Determine the [X, Y] coordinate at the center of the cell enclosing the given text.  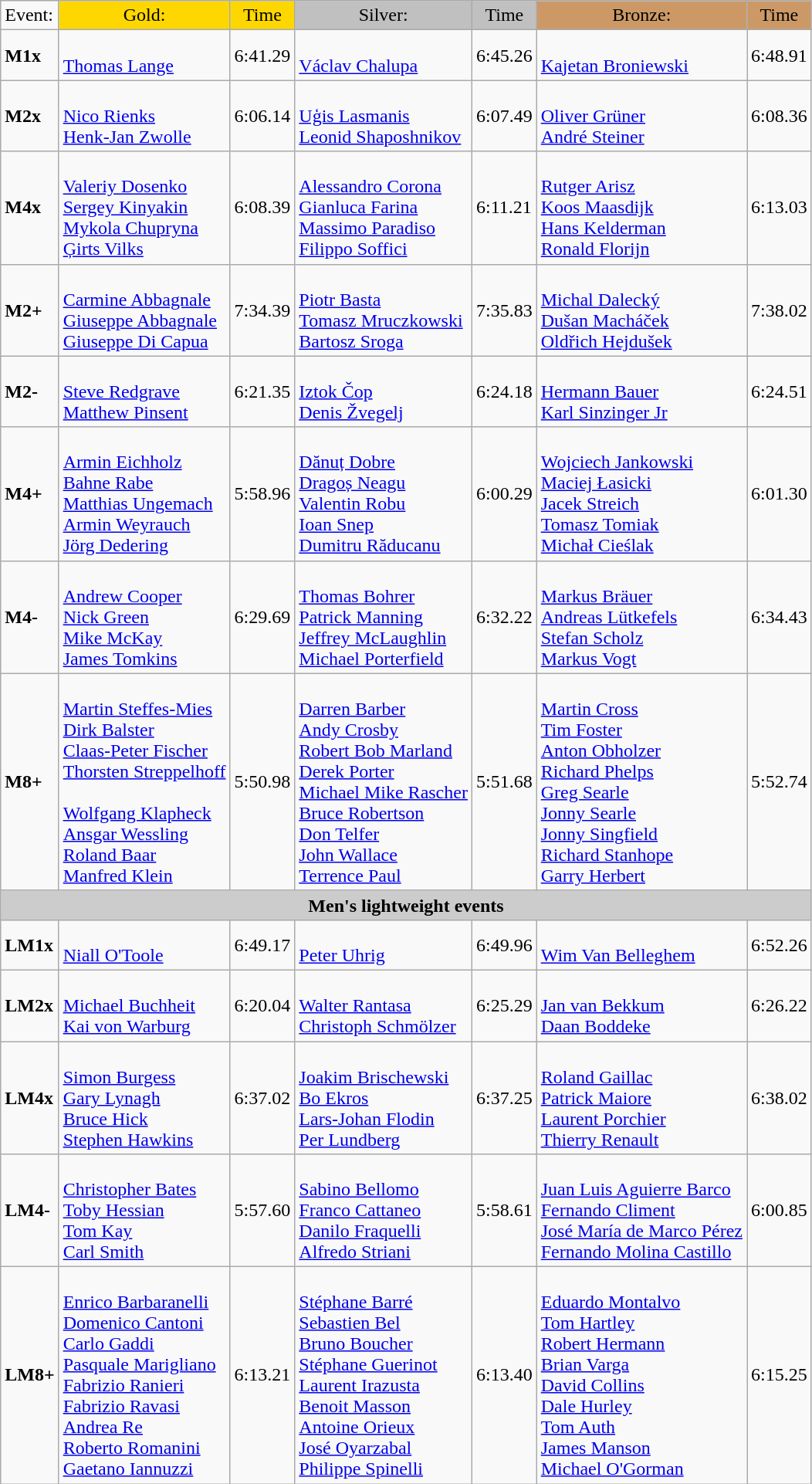
6:00.85 [780, 1211]
Men's lightweight events [406, 905]
7:38.02 [780, 310]
M2- [29, 391]
7:34.39 [262, 310]
Carmine Abbagnale Giuseppe Abbagnale Giuseppe Di Capua [144, 310]
6:52.26 [780, 945]
6:08.39 [262, 208]
M2+ [29, 310]
6:07.49 [504, 116]
Thomas Bohrer Patrick Manning Jeffrey McLaughlin Michael Porterfield [384, 617]
5:58.96 [262, 494]
Christopher Bates Toby Hessian Tom Kay Carl Smith [144, 1211]
6:25.29 [504, 1005]
Juan Luis Aguierre Barco Fernando Climent José María de Marco Pérez Fernando Molina Castillo [641, 1211]
Martin Steffes-Mies Dirk Balster Claas-Peter FischerThorsten Streppelhoff Wolfgang Klapheck Ansgar Wessling Roland BaarManfred Klein [144, 781]
M1x [29, 56]
Enrico Barbaranelli Domenico Cantoni Carlo Gaddi Pasquale Marigliano Fabrizio Ranieri Fabrizio Ravasi Andrea Re Roberto Romanini Gaetano Iannuzzi [144, 1376]
Darren Barber Andy Crosby Robert Bob Marland Derek Porter Michael Mike Rascher Bruce Robertson Don Telfer John Wallace Terrence Paul [384, 781]
6:24.18 [504, 391]
Peter Uhrig [384, 945]
Thomas Lange [144, 56]
Eduardo Montalvo Tom Hartley Robert Hermann Brian Varga David Collins Dale Hurley Tom Auth James Manson Michael O'Gorman [641, 1376]
M4+ [29, 494]
Andrew Cooper Nick Green Mike McKay James Tomkins [144, 617]
M2x [29, 116]
5:52.74 [780, 781]
Armin Eichholz Bahne Rabe Matthias Ungemach Armin Weyrauch Jörg Dedering [144, 494]
Rutger Arisz Koos Maasdijk Hans Kelderman Ronald Florijn [641, 208]
6:38.02 [780, 1097]
Oliver Grüner André Steiner [641, 116]
6:08.36 [780, 116]
LM4x [29, 1097]
LM1x [29, 945]
Nico Rienks Henk-Jan Zwolle [144, 116]
Niall O'Toole [144, 945]
Stéphane Barré Sebastien Bel Bruno Boucher Stéphane Guerinot Laurent Irazusta Benoit Masson Antoine Orieux José Oyarzabal Philippe Spinelli [384, 1376]
LM2x [29, 1005]
Martin Cross Tim Foster Anton Obholzer Richard Phelps Greg Searle Jonny Searle Jonny Singfield Richard Stanhope Garry Herbert [641, 781]
Sabino Bellomo Franco Cattaneo Danilo Fraquelli Alfredo Striani [384, 1211]
6:24.51 [780, 391]
6:11.21 [504, 208]
6:29.69 [262, 617]
6:45.26 [504, 56]
6:15.25 [780, 1376]
Wim Van Belleghem [641, 945]
6:01.30 [780, 494]
M8+ [29, 781]
6:13.21 [262, 1376]
6:49.17 [262, 945]
Steve Redgrave Matthew Pinsent [144, 391]
6:49.96 [504, 945]
6:34.43 [780, 617]
6:41.29 [262, 56]
Valeriy Dosenko Sergey Kinyakin Mykola Chupryna Ģirts Vilks [144, 208]
Michael Buchheit Kai von Warburg [144, 1005]
Piotr Basta Tomasz Mruczkowski Bartosz Sroga [384, 310]
Markus Bräuer Andreas Lütkefels Stefan Scholz Markus Vogt [641, 617]
Jan van Bekkum Daan Boddeke [641, 1005]
5:51.68 [504, 781]
Roland Gaillac Patrick Maiore Laurent Porchier Thierry Renault [641, 1097]
Hermann Bauer Karl Sinzinger Jr [641, 391]
6:48.91 [780, 56]
Uģis Lasmanis Leonid Shaposhnikov [384, 116]
Kajetan Broniewski [641, 56]
Wojciech Jankowski Maciej Łasicki Jacek Streich Tomasz Tomiak Michał Cieślak [641, 494]
Event: [29, 15]
6:13.40 [504, 1376]
Dănuț Dobre Dragoș Neagu Valentin Robu Ioan Snep Dumitru Răducanu [384, 494]
Bronze: [641, 15]
6:21.35 [262, 391]
LM4- [29, 1211]
Silver: [384, 15]
M4- [29, 617]
Joakim Brischewski Bo Ekros Lars-Johan Flodin Per Lundberg [384, 1097]
7:35.83 [504, 310]
Michal Dalecký Dušan Macháček Oldřich Hejdušek [641, 310]
6:32.22 [504, 617]
6:20.04 [262, 1005]
Iztok Čop Denis Žvegelj [384, 391]
M4x [29, 208]
6:37.02 [262, 1097]
LM8+ [29, 1376]
5:57.60 [262, 1211]
6:00.29 [504, 494]
6:26.22 [780, 1005]
6:06.14 [262, 116]
Gold: [144, 15]
Simon Burgess Gary LynaghBruce Hick Stephen Hawkins [144, 1097]
6:13.03 [780, 208]
Václav Chalupa [384, 56]
Walter Rantasa Christoph Schmölzer [384, 1005]
5:50.98 [262, 781]
5:58.61 [504, 1211]
6:37.25 [504, 1097]
Alessandro Corona Gianluca Farina Massimo Paradiso Filippo Soffici [384, 208]
